Locate the cell with the specified text and output its [x, y] center coordinate. 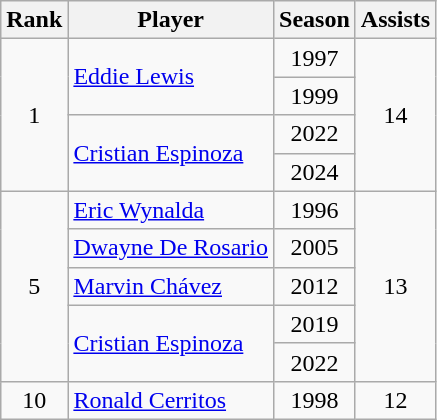
1997 [315, 58]
Eddie Lewis [171, 77]
1999 [315, 96]
Ronald Cerritos [171, 400]
Season [315, 20]
1996 [315, 210]
Player [171, 20]
12 [395, 400]
2024 [315, 172]
5 [34, 286]
Dwayne De Rosario [171, 248]
10 [34, 400]
14 [395, 115]
2019 [315, 324]
2012 [315, 286]
Eric Wynalda [171, 210]
13 [395, 286]
Rank [34, 20]
Assists [395, 20]
1998 [315, 400]
Marvin Chávez [171, 286]
2005 [315, 248]
1 [34, 115]
